Determine the [X, Y] coordinate at the center of the cell enclosing the given text.  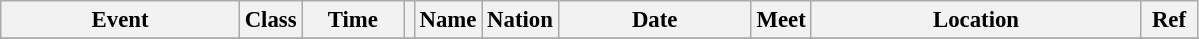
Time [353, 20]
Event [120, 20]
Location [976, 20]
Ref [1169, 20]
Name [448, 20]
Class [270, 20]
Nation [520, 20]
Meet [781, 20]
Date [654, 20]
